Pinpoint the cell where the given text exists, returning its [X, Y] midpoint coordinate. 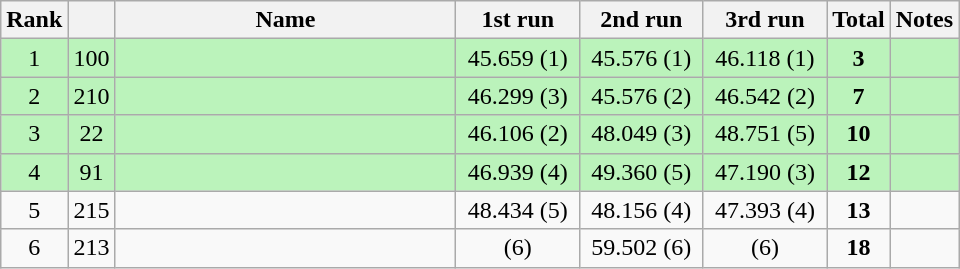
13 [859, 210]
1 [34, 58]
49.360 (5) [642, 172]
215 [92, 210]
4 [34, 172]
46.939 (4) [518, 172]
48.434 (5) [518, 210]
46.542 (2) [765, 96]
45.659 (1) [518, 58]
5 [34, 210]
22 [92, 134]
7 [859, 96]
12 [859, 172]
18 [859, 248]
2 [34, 96]
100 [92, 58]
213 [92, 248]
1st run [518, 20]
48.751 (5) [765, 134]
2nd run [642, 20]
3rd run [765, 20]
46.299 (3) [518, 96]
Total [859, 20]
Notes [924, 20]
210 [92, 96]
10 [859, 134]
48.049 (3) [642, 134]
45.576 (2) [642, 96]
45.576 (1) [642, 58]
48.156 (4) [642, 210]
46.118 (1) [765, 58]
47.393 (4) [765, 210]
46.106 (2) [518, 134]
59.502 (6) [642, 248]
6 [34, 248]
91 [92, 172]
47.190 (3) [765, 172]
Rank [34, 20]
Name [286, 20]
